Pinpoint the cell where the given text exists, returning its [x, y] midpoint coordinate. 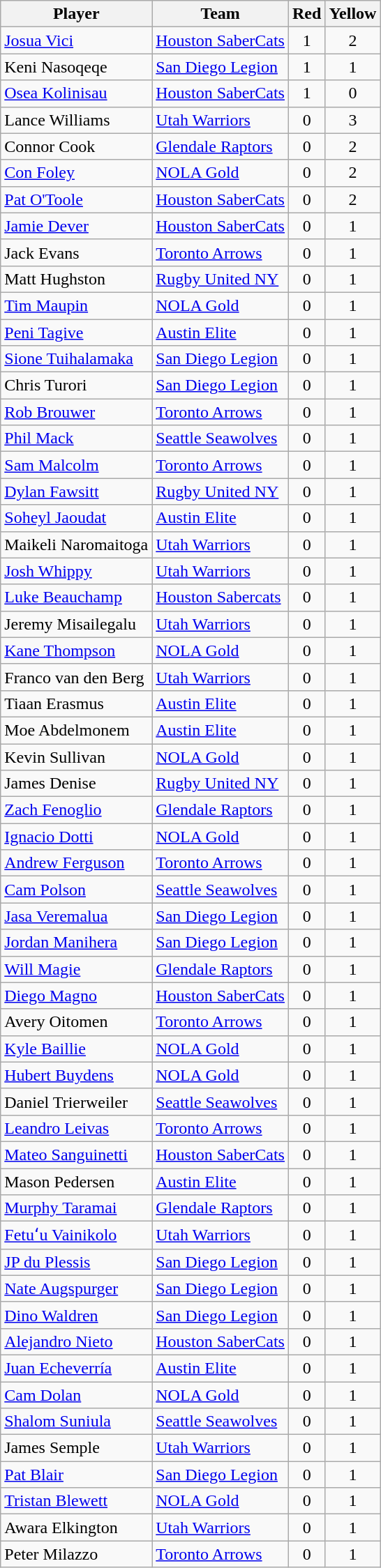
Josua Vici [77, 40]
Jordan Manihera [77, 943]
Red [306, 14]
Player [77, 14]
James Semple [77, 1448]
Phil Mack [77, 439]
Pat Blair [77, 1475]
Ignacio Dotti [77, 837]
Fetuʻu Vainikolo [77, 1235]
Soheyl Jaoudat [77, 518]
Jack Evans [77, 252]
Moe Abdelmonem [77, 730]
Murphy Taramai [77, 1208]
Diego Magno [77, 996]
Alejandro Nieto [77, 1341]
Cam Dolan [77, 1395]
Nate Augspurger [77, 1288]
Jeremy Misailegalu [77, 624]
Yellow [353, 14]
Peter Milazzo [77, 1554]
Andrew Ferguson [77, 863]
Cam Polson [77, 890]
Zach Fenoglio [77, 810]
Peni Tagive [77, 333]
Osea Kolinisau [77, 93]
Keni Nasoqeqe [77, 67]
Con Foley [77, 173]
3 [353, 120]
Matt Hughston [77, 279]
Maikeli Naromaitoga [77, 545]
Luke Beauchamp [77, 597]
Team [221, 14]
Houston Sabercats [221, 597]
Sione Tuihalamaka [77, 359]
Connor Cook [77, 146]
Franco van den Berg [77, 677]
Jamie Dever [77, 226]
Mateo Sanguinetti [77, 1155]
Chris Turori [77, 386]
Tim Maupin [77, 305]
Dino Waldren [77, 1315]
Will Magie [77, 969]
JP du Plessis [77, 1262]
Leandro Leivas [77, 1128]
Hubert Buydens [77, 1075]
Daniel Trierweiler [77, 1102]
Avery Oitomen [77, 1022]
Josh Whippy [77, 571]
Mason Pedersen [77, 1182]
Shalom Suniula [77, 1422]
Juan Echeverría [77, 1368]
Jasa Veremalua [77, 916]
Rob Brouwer [77, 412]
Pat O'Toole [77, 199]
Awara Elkington [77, 1528]
Sam Malcolm [77, 465]
Kyle Baillie [77, 1049]
Tiaan Erasmus [77, 703]
James Denise [77, 784]
Dylan Fawsitt [77, 492]
Tristan Blewett [77, 1501]
Kane Thompson [77, 650]
Lance Williams [77, 120]
Kevin Sullivan [77, 756]
